Scan for the cell matching the given text and deliver its [x, y] coordinate at center. 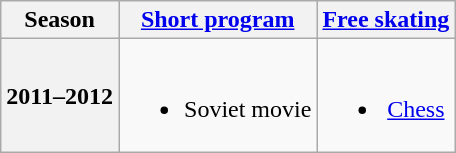
Short program [217, 20]
2011–2012 [60, 96]
Free skating [386, 20]
Season [60, 20]
Chess [386, 96]
Soviet movie [217, 96]
